Scan for the cell matching the given text and deliver its [x, y] coordinate at center. 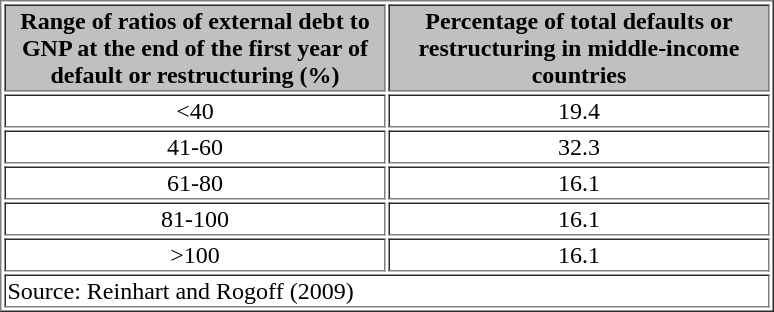
32.3 [578, 146]
Percentage of total defaults or restructuring in middle-income countries [578, 48]
Range of ratios of external debt to GNP at the end of the first year of default or restructuring (%) [194, 48]
>100 [194, 254]
Source: Reinhart and Rogoff (2009) [386, 290]
<40 [194, 110]
19.4 [578, 110]
81-100 [194, 218]
41-60 [194, 146]
61-80 [194, 182]
